Output the [x, y] coordinate of the center of the cell containing the given text.  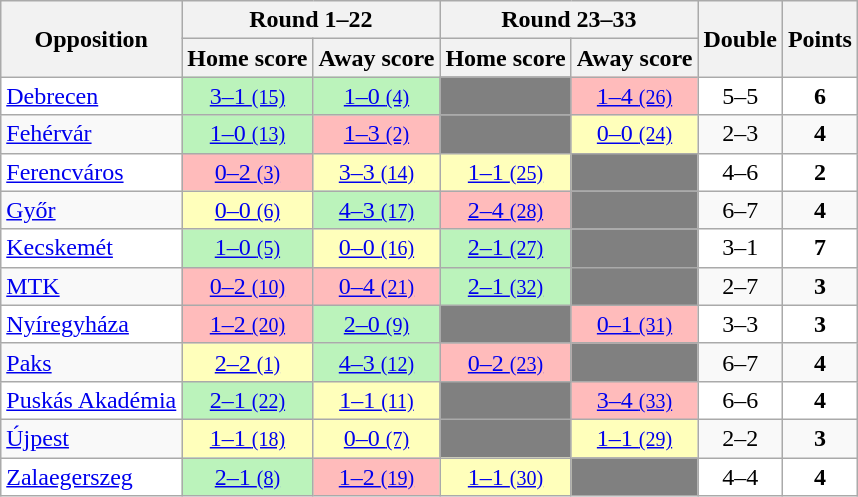
2–7 [740, 286]
3–4 (33) [634, 400]
2–0 (9) [376, 324]
1–1 (30) [506, 477]
5–5 [740, 96]
1–1 (25) [506, 172]
Round 23–33 [569, 20]
4–3 (17) [376, 210]
0–0 (24) [634, 134]
1–0 (4) [376, 96]
Győr [92, 210]
1–1 (18) [248, 438]
2–1 (27) [506, 248]
Zalaegerszeg [92, 477]
MTK [92, 286]
2–2 (1) [248, 362]
1–0 (13) [248, 134]
2 [820, 172]
Ferencváros [92, 172]
Nyíregyháza [92, 324]
Puskás Akadémia [92, 400]
0–0 (16) [376, 248]
2–1 (8) [248, 477]
3–3 [740, 324]
1–2 (20) [248, 324]
Double [740, 39]
0–0 (7) [376, 438]
6–6 [740, 400]
0–2 (10) [248, 286]
3–1 [740, 248]
Paks [92, 362]
3–3 (14) [376, 172]
1–0 (5) [248, 248]
1–1 (29) [634, 438]
Debrecen [92, 96]
Opposition [92, 39]
Points [820, 39]
Round 1–22 [311, 20]
7 [820, 248]
0–2 (23) [506, 362]
Fehérvár [92, 134]
3–1 (15) [248, 96]
1–4 (26) [634, 96]
Újpest [92, 438]
2–3 [740, 134]
4–4 [740, 477]
2–1 (32) [506, 286]
0–4 (21) [376, 286]
2–4 (28) [506, 210]
Kecskemét [92, 248]
1–1 (11) [376, 400]
4–6 [740, 172]
0–1 (31) [634, 324]
0–0 (6) [248, 210]
1–2 (19) [376, 477]
2–1 (22) [248, 400]
0–2 (3) [248, 172]
6 [820, 96]
2–2 [740, 438]
1–3 (2) [376, 134]
4–3 (12) [376, 362]
